For the text-containing cell, return its midpoint in (x, y) coordinate format. 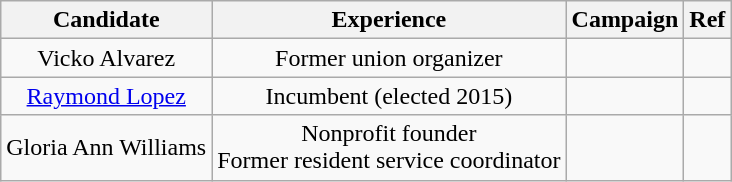
Nonprofit founderFormer resident service coordinator (389, 148)
Experience (389, 20)
Raymond Lopez (106, 96)
Campaign (625, 20)
Former union organizer (389, 58)
Gloria Ann Williams (106, 148)
Vicko Alvarez (106, 58)
Incumbent (elected 2015) (389, 96)
Candidate (106, 20)
Ref (708, 20)
